Detect which cell encompasses the target text, then output its [X, Y] center coordinate. 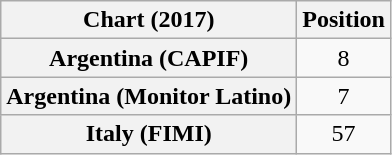
Argentina (CAPIF) [149, 58]
7 [344, 96]
Argentina (Monitor Latino) [149, 96]
Chart (2017) [149, 20]
57 [344, 134]
8 [344, 58]
Position [344, 20]
Italy (FIMI) [149, 134]
